Identify which cell holds the provided text, then report its (x, y) central coordinate. 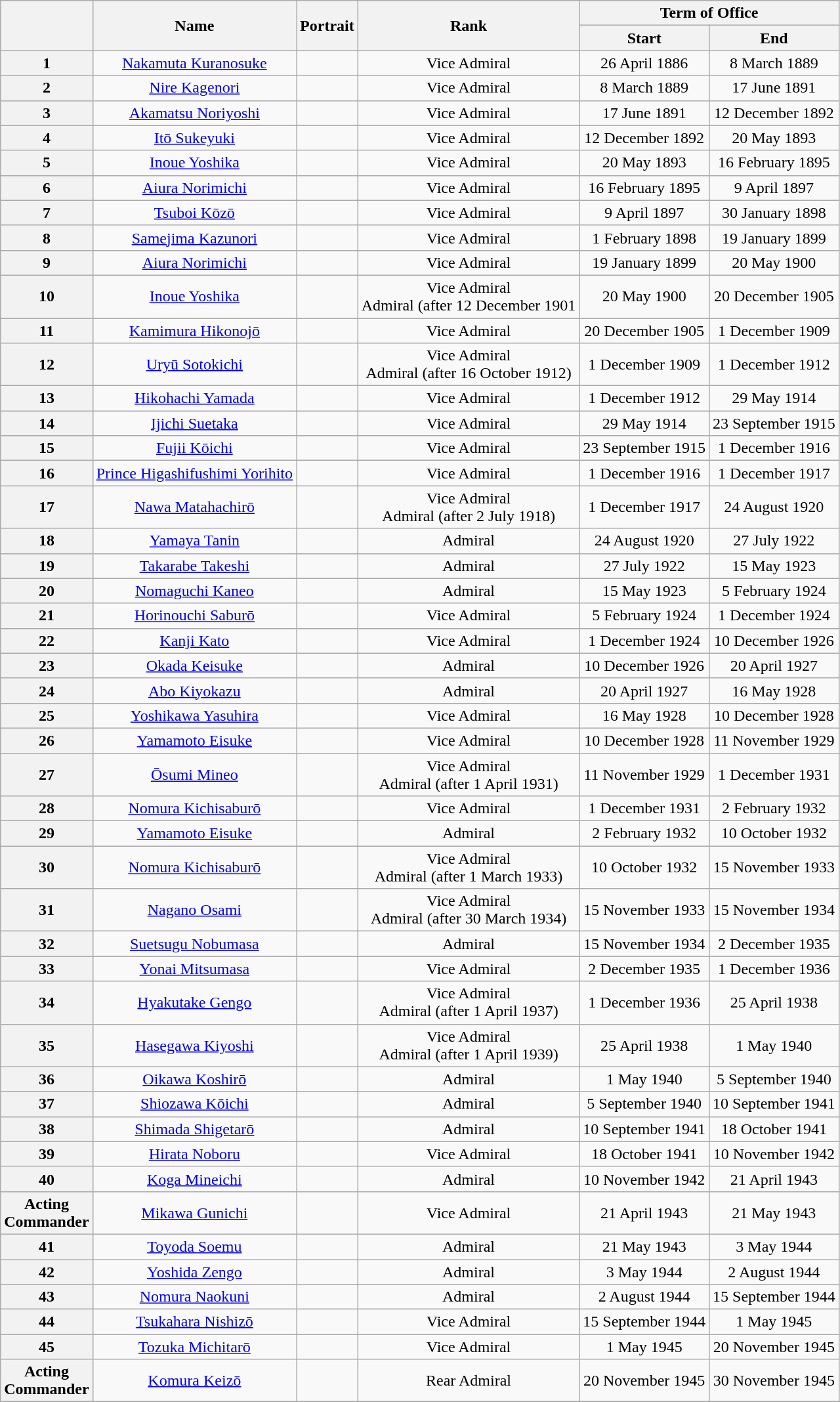
Ijichi Suetaka (194, 423)
Yonai Mitsumasa (194, 969)
Itō Sukeyuki (194, 138)
2 (47, 88)
20 (47, 591)
1 February 1898 (644, 238)
Toyoda Soemu (194, 1246)
Nire Kagenori (194, 88)
Term of Office (709, 13)
9 (47, 263)
15 (47, 448)
Shimada Shigetarō (194, 1129)
Nomaguchi Kaneo (194, 591)
Nagano Osami (194, 910)
8 (47, 238)
10 (47, 297)
24 (47, 690)
44 (47, 1322)
Yamaya Tanin (194, 541)
Hirata Noboru (194, 1154)
Horinouchi Saburō (194, 616)
19 (47, 566)
Rear Admiral (469, 1381)
Tsuboi Kōzō (194, 213)
16 (47, 473)
30 November 1945 (774, 1381)
Portrait (327, 26)
32 (47, 944)
Samejima Kazunori (194, 238)
Vice AdmiralAdmiral (after 30 March 1934) (469, 910)
Rank (469, 26)
31 (47, 910)
Tozuka Michitarō (194, 1347)
Kanji Kato (194, 641)
35 (47, 1045)
Hasegawa Kiyoshi (194, 1045)
37 (47, 1104)
29 (47, 834)
Kamimura Hikonojō (194, 330)
Uryū Sotokichi (194, 365)
26 April 1886 (644, 63)
28 (47, 809)
Start (644, 38)
Oikawa Koshirō (194, 1079)
3 (47, 113)
34 (47, 1003)
Fujii Kōichi (194, 448)
Vice AdmiralAdmiral (after 1 April 1931) (469, 775)
11 (47, 330)
Nakamuta Kuranosuke (194, 63)
27 (47, 775)
Yoshida Zengo (194, 1271)
Vice AdmiralAdmiral (after 1 March 1933) (469, 868)
6 (47, 188)
33 (47, 969)
22 (47, 641)
Abo Kiyokazu (194, 690)
Yoshikawa Yasuhira (194, 715)
41 (47, 1246)
5 (47, 163)
45 (47, 1347)
Nawa Matahachirō (194, 507)
End (774, 38)
Vice AdmiralAdmiral (after 2 July 1918) (469, 507)
Komura Keizō (194, 1381)
Shiozawa Kōichi (194, 1104)
Ōsumi Mineo (194, 775)
13 (47, 398)
1 (47, 63)
43 (47, 1297)
18 (47, 541)
Prince Higashifushimi Yorihito (194, 473)
17 (47, 507)
42 (47, 1271)
7 (47, 213)
Takarabe Takeshi (194, 566)
Hikohachi Yamada (194, 398)
25 (47, 715)
Hyakutake Gengo (194, 1003)
Name (194, 26)
Koga Mineichi (194, 1179)
40 (47, 1179)
Suetsugu Nobumasa (194, 944)
21 (47, 616)
Tsukahara Nishizō (194, 1322)
Nomura Naokuni (194, 1297)
26 (47, 740)
Akamatsu Noriyoshi (194, 113)
30 January 1898 (774, 213)
Vice AdmiralAdmiral (after 16 October 1912) (469, 365)
4 (47, 138)
Vice AdmiralAdmiral (after 1 April 1937) (469, 1003)
Vice AdmiralAdmiral (after 12 December 1901 (469, 297)
Mikawa Gunichi (194, 1213)
39 (47, 1154)
36 (47, 1079)
Vice AdmiralAdmiral (after 1 April 1939) (469, 1045)
12 (47, 365)
14 (47, 423)
Okada Keisuke (194, 666)
38 (47, 1129)
30 (47, 868)
23 (47, 666)
